Return [X, Y] of the center of cell containing provided text 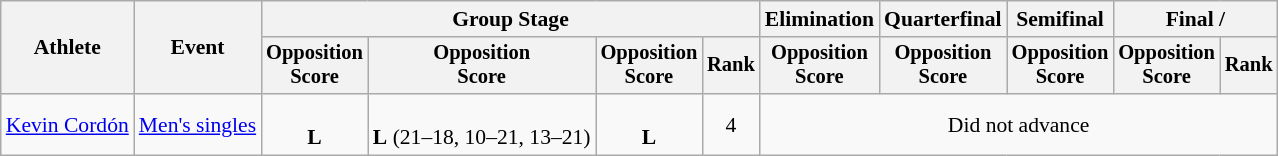
Elimination [820, 19]
Quarterfinal [943, 19]
Event [198, 48]
Group Stage [510, 19]
4 [731, 124]
Men's singles [198, 124]
Final / [1195, 19]
Did not advance [1019, 124]
L (21–18, 10–21, 13–21) [482, 124]
Athlete [68, 48]
Semifinal [1060, 19]
Kevin Cordón [68, 124]
